Capture the cell that displays the provided text and extract its [x, y] central coordinate. 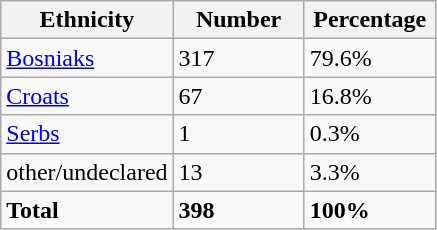
100% [370, 210]
13 [238, 172]
Ethnicity [87, 20]
16.8% [370, 96]
398 [238, 210]
Total [87, 210]
Number [238, 20]
other/undeclared [87, 172]
67 [238, 96]
Croats [87, 96]
Percentage [370, 20]
317 [238, 58]
Serbs [87, 134]
Bosniaks [87, 58]
79.6% [370, 58]
3.3% [370, 172]
0.3% [370, 134]
1 [238, 134]
